Provide the (x, y) coordinate of the cell's center where the given text is located.  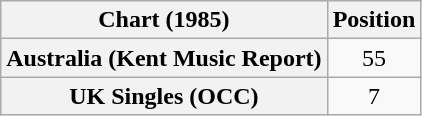
Australia (Kent Music Report) (164, 58)
7 (374, 96)
55 (374, 58)
UK Singles (OCC) (164, 96)
Position (374, 20)
Chart (1985) (164, 20)
